Return the [X, Y] coordinate for the center point of the cell that contains the specified text.  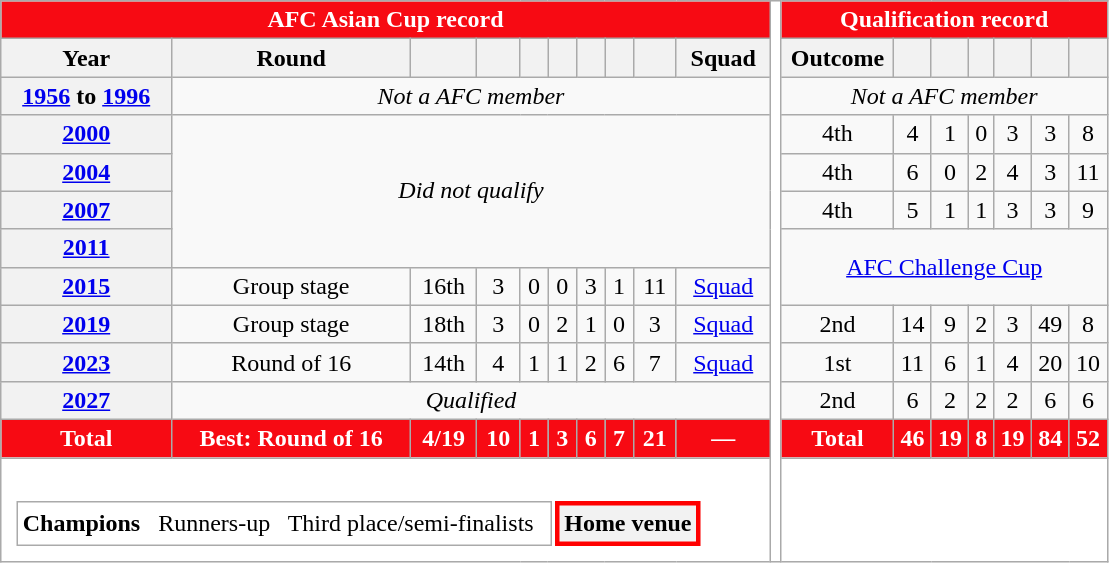
16th [444, 286]
2015 [86, 286]
Outcome [837, 58]
18th [444, 324]
2000 [86, 134]
2019 [86, 324]
Champions Runners-up Third place/semi-finalists [284, 523]
21 [654, 438]
AFC Asian Cup record [386, 20]
— [723, 438]
49 [1050, 324]
2023 [86, 362]
Home venue [628, 523]
2011 [86, 248]
Champions Runners-up Third place/semi-finalists Home venue [386, 510]
2027 [86, 400]
Qualified [472, 400]
84 [1050, 438]
Did not qualify [472, 191]
20 [1050, 362]
Qualification record [944, 20]
5 [913, 210]
Round [292, 58]
AFC Challenge Cup [944, 267]
Round of 16 [292, 362]
2004 [86, 172]
46 [913, 438]
14th [444, 362]
2007 [86, 210]
Year [86, 58]
52 [1088, 438]
Best: Round of 16 [292, 438]
14 [913, 324]
1956 to 1996 [86, 96]
4/19 [444, 438]
1st [837, 362]
